Output the (x, y) coordinate of the center of the cell containing the given text.  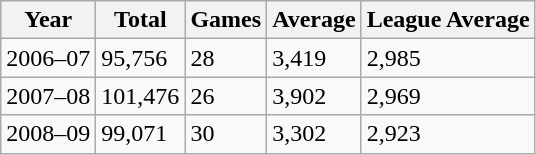
99,071 (140, 134)
95,756 (140, 58)
Total (140, 20)
2008–09 (48, 134)
26 (226, 96)
2006–07 (48, 58)
2,969 (448, 96)
League Average (448, 20)
3,902 (314, 96)
28 (226, 58)
30 (226, 134)
3,302 (314, 134)
2,985 (448, 58)
2,923 (448, 134)
Games (226, 20)
Average (314, 20)
101,476 (140, 96)
2007–08 (48, 96)
3,419 (314, 58)
Year (48, 20)
